Return [x, y] of the center of cell containing provided text 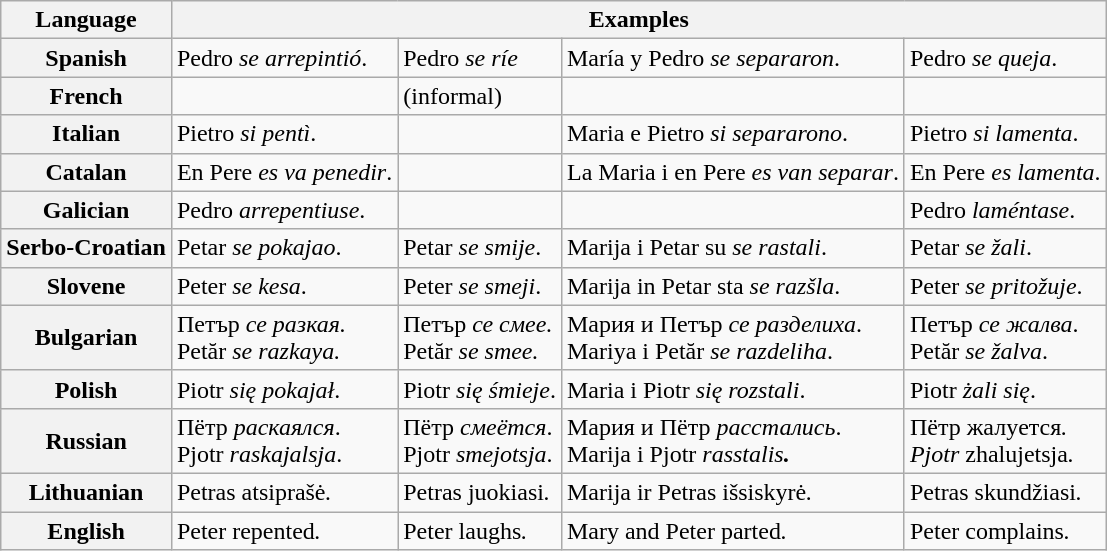
Maria i Piotr się rozstali. [732, 389]
French [86, 96]
Marija in Petar sta se razšla. [732, 286]
En Pere es lamenta. [1005, 172]
Peter laughs. [480, 531]
Petar se smije. [480, 248]
Петър се смее.Petăr se smee. [480, 338]
Italian [86, 134]
Мария и Петър се разделиха.Mariya i Petăr se razdeliha. [732, 338]
Peter se smeji. [480, 286]
Pedro arrepentiuse. [284, 210]
Language [86, 20]
Petar se žali. [1005, 248]
Peter repented. [284, 531]
Slovene [86, 286]
La Maria i en Pere es van separar. [732, 172]
Peter se pritožuje. [1005, 286]
Galician [86, 210]
Petras juokiasi. [480, 492]
Мария и Пётр расстались.Marija i Pjotr rasstalis. [732, 440]
Pedro se queja. [1005, 58]
María y Pedro se separaron. [732, 58]
Петър се жалва.Petăr se žalva. [1005, 338]
Lithuanian [86, 492]
Russian [86, 440]
Пётр жалуeтся.Pjotr zhalujetsja. [1005, 440]
Piotr się pokajał. [284, 389]
English [86, 531]
Maria e Pietro si separarono. [732, 134]
Polish [86, 389]
Pedro laméntase. [1005, 210]
Marija ir Petras išsiskyrė. [732, 492]
Catalan [86, 172]
Marija i Petar su se rastali. [732, 248]
Peter complains. [1005, 531]
En Pere es va penedir. [284, 172]
Peter se kesa. [284, 286]
Пётр раскаялся.Pjotr raskajalsja. [284, 440]
Pedro se ríe [480, 58]
Pietro si lamenta. [1005, 134]
Examples [638, 20]
Pedro se arrepintió. [284, 58]
Pietro si pentì. [284, 134]
Spanish [86, 58]
Petras atsiprašė. [284, 492]
Petar se pokajao. [284, 248]
Piotr żali się. [1005, 389]
Mary and Peter parted. [732, 531]
Петър се разкая.Petăr se razkaya. [284, 338]
Пётр cмеётся.Pjotr smejotsja. [480, 440]
Petras skundžiasi. [1005, 492]
(informal) [480, 96]
Serbo-Croatian [86, 248]
Bulgarian [86, 338]
Piotr się śmieje. [480, 389]
